For the text-containing cell, return its midpoint in (x, y) coordinate format. 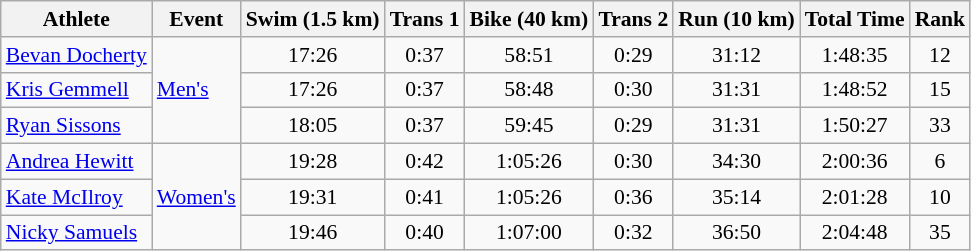
0:41 (425, 197)
34:30 (736, 162)
19:31 (313, 197)
1:07:00 (530, 233)
33 (940, 126)
Women's (196, 198)
59:45 (530, 126)
0:36 (633, 197)
Bevan Docherty (76, 55)
31:12 (736, 55)
19:46 (313, 233)
10 (940, 197)
35 (940, 233)
Bike (40 km) (530, 19)
Trans 1 (425, 19)
2:00:36 (855, 162)
15 (940, 90)
Kris Gemmell (76, 90)
2:04:48 (855, 233)
1:48:35 (855, 55)
58:51 (530, 55)
Ryan Sissons (76, 126)
Rank (940, 19)
Total Time (855, 19)
19:28 (313, 162)
Trans 2 (633, 19)
Event (196, 19)
Kate McIlroy (76, 197)
1:50:27 (855, 126)
Athlete (76, 19)
0:40 (425, 233)
36:50 (736, 233)
12 (940, 55)
18:05 (313, 126)
Swim (1.5 km) (313, 19)
2:01:28 (855, 197)
0:32 (633, 233)
1:48:52 (855, 90)
Men's (196, 90)
Nicky Samuels (76, 233)
Andrea Hewitt (76, 162)
6 (940, 162)
0:42 (425, 162)
35:14 (736, 197)
Run (10 km) (736, 19)
58:48 (530, 90)
